From the cell containing the given text, extract its center point as (x, y) coordinate. 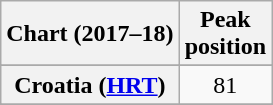
Peakposition (225, 34)
Chart (2017–18) (90, 34)
Croatia (HRT) (90, 85)
81 (225, 85)
